Determine the (X, Y) coordinate at the center of the cell enclosing the given text.  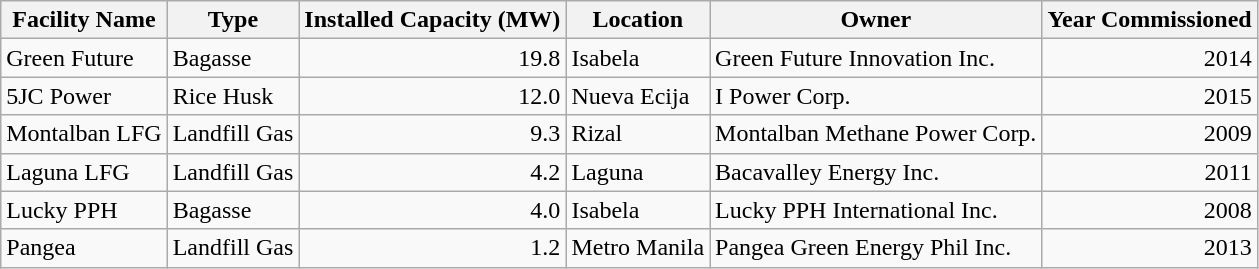
Type (233, 20)
Montalban Methane Power Corp. (876, 134)
2009 (1150, 134)
9.3 (432, 134)
2013 (1150, 248)
I Power Corp. (876, 96)
Laguna (638, 172)
Owner (876, 20)
Montalban LFG (84, 134)
Installed Capacity (MW) (432, 20)
Nueva Ecija (638, 96)
Pangea (84, 248)
Laguna LFG (84, 172)
2008 (1150, 210)
2014 (1150, 58)
1.2 (432, 248)
Facility Name (84, 20)
Rizal (638, 134)
4.0 (432, 210)
12.0 (432, 96)
Lucky PPH International Inc. (876, 210)
2011 (1150, 172)
Bacavalley Energy Inc. (876, 172)
Rice Husk (233, 96)
2015 (1150, 96)
Pangea Green Energy Phil Inc. (876, 248)
19.8 (432, 58)
Lucky PPH (84, 210)
Green Future (84, 58)
Year Commissioned (1150, 20)
Green Future Innovation Inc. (876, 58)
Metro Manila (638, 248)
4.2 (432, 172)
5JC Power (84, 96)
Location (638, 20)
